Capture the cell that displays the provided text and extract its (x, y) central coordinate. 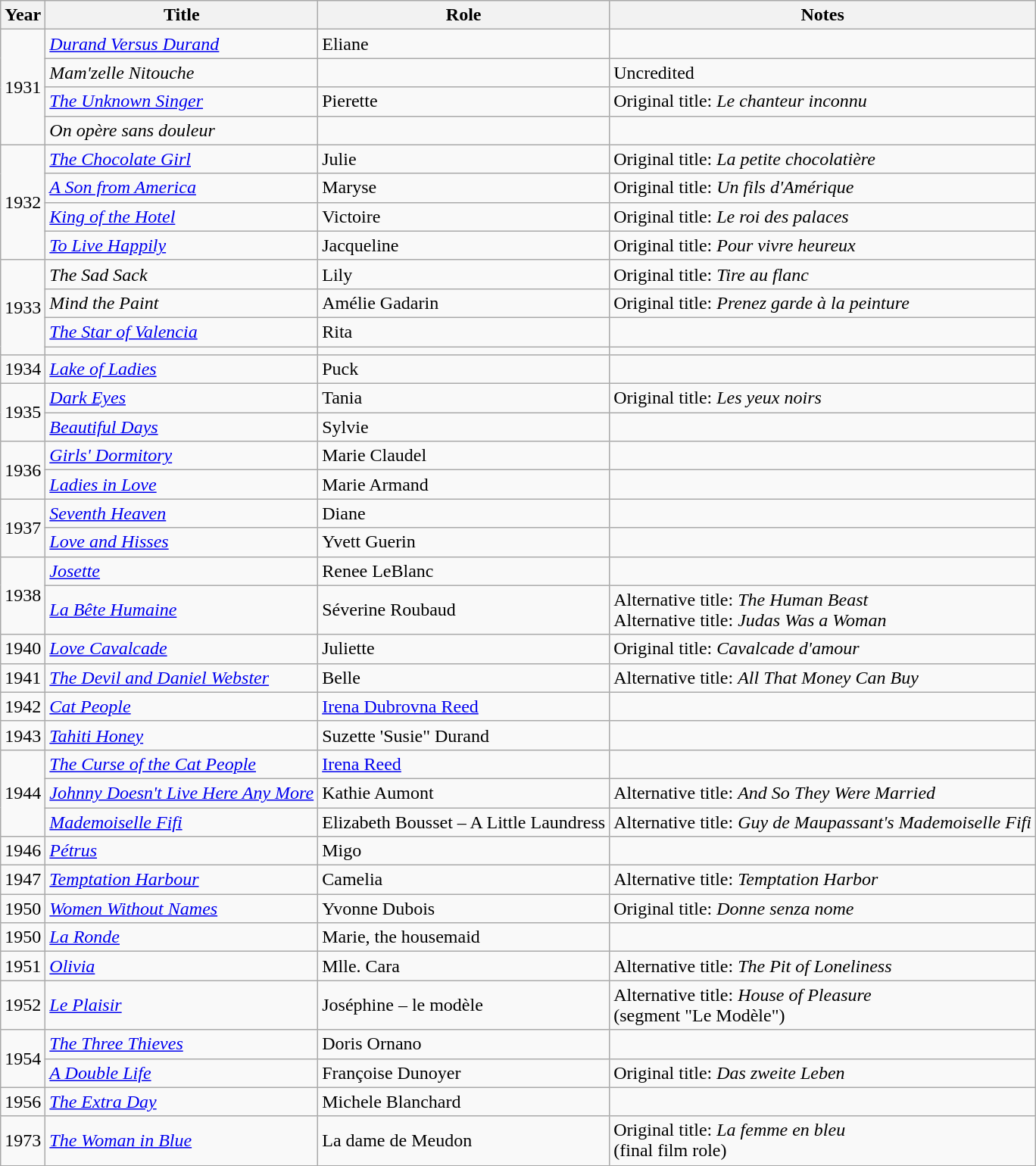
Lake of Ladies (182, 369)
1944 (23, 793)
1956 (23, 1102)
Temptation Harbour (182, 880)
Title (182, 15)
Kathie Aumont (463, 793)
Johnny Doesn't Live Here Any More (182, 793)
Original title: Le chanteur inconnu (822, 101)
A Son from America (182, 188)
Women Without Names (182, 909)
Love and Hisses (182, 542)
Alternative title: And So They Were Married (822, 793)
Year (23, 15)
1952 (23, 1005)
Original title: La femme en bleu(final film role) (822, 1140)
Julie (463, 159)
A Double Life (182, 1073)
Girls' Dormitory (182, 456)
Original title: Das zweite Leben (822, 1073)
Cat People (182, 706)
The Chocolate Girl (182, 159)
Ladies in Love (182, 485)
Maryse (463, 188)
Joséphine – le modèle (463, 1005)
Josette (182, 571)
Beautiful Days (182, 427)
1932 (23, 202)
Original title: Prenez garde à la peinture (822, 303)
Tahiti Honey (182, 735)
Original title: Les yeux noirs (822, 398)
Role (463, 15)
1947 (23, 880)
King of the Hotel (182, 217)
Suzette 'Susie" Durand (463, 735)
The Extra Day (182, 1102)
The Curse of the Cat People (182, 764)
Original title: Donne senza nome (822, 909)
Mind the Paint (182, 303)
Dark Eyes (182, 398)
Alternative title: Guy de Maupassant's Mademoiselle Fifi (822, 821)
Irena Dubrovna Reed (463, 706)
1946 (23, 851)
1940 (23, 649)
Alternative title: All That Money Can Buy (822, 678)
1943 (23, 735)
1931 (23, 87)
Original title: Pour vivre heureux (822, 245)
Françoise Dunoyer (463, 1073)
Marie, the housemaid (463, 937)
Elizabeth Bousset – A Little Laundress (463, 821)
Olivia (182, 966)
Juliette (463, 649)
Jacqueline (463, 245)
The Devil and Daniel Webster (182, 678)
Original title: La petite chocolatière (822, 159)
Victoire (463, 217)
1951 (23, 966)
The Woman in Blue (182, 1140)
1933 (23, 307)
Camelia (463, 880)
On opère sans douleur (182, 130)
Belle (463, 678)
Original title: Un fils d'Amérique (822, 188)
Renee LeBlanc (463, 571)
Alternative title: The Pit of Loneliness (822, 966)
The Star of Valencia (182, 332)
Durand Versus Durand (182, 44)
La dame de Meudon (463, 1140)
Pierette (463, 101)
Diane (463, 513)
Sylvie (463, 427)
1937 (23, 528)
Eliane (463, 44)
La Ronde (182, 937)
Rita (463, 332)
To Live Happily (182, 245)
Alternative title: Temptation Harbor (822, 880)
Mademoiselle Fifi (182, 821)
1934 (23, 369)
Irena Reed (463, 764)
Lily (463, 274)
Alternative title: The Human BeastAlternative title: Judas Was a Woman (822, 610)
1941 (23, 678)
Yvett Guerin (463, 542)
1935 (23, 413)
The Three Thieves (182, 1044)
The Sad Sack (182, 274)
Puck (463, 369)
Yvonne Dubois (463, 909)
Original title: Le roi des palaces (822, 217)
Uncredited (822, 73)
Mlle. Cara (463, 966)
1954 (23, 1058)
Seventh Heaven (182, 513)
Marie Armand (463, 485)
1942 (23, 706)
Original title: Cavalcade d'amour (822, 649)
Pétrus (182, 851)
Tania (463, 398)
Notes (822, 15)
1973 (23, 1140)
La Bête Humaine (182, 610)
Original title: Tire au flanc (822, 274)
The Unknown Singer (182, 101)
1936 (23, 470)
Migo (463, 851)
Michele Blanchard (463, 1102)
Doris Ornano (463, 1044)
Marie Claudel (463, 456)
Mam'zelle Nitouche (182, 73)
Alternative title: House of Pleasure(segment "Le Modèle") (822, 1005)
Love Cavalcade (182, 649)
Amélie Gadarin (463, 303)
1938 (23, 595)
Séverine Roubaud (463, 610)
Le Plaisir (182, 1005)
